From the cell containing the given text, extract its center point as (x, y) coordinate. 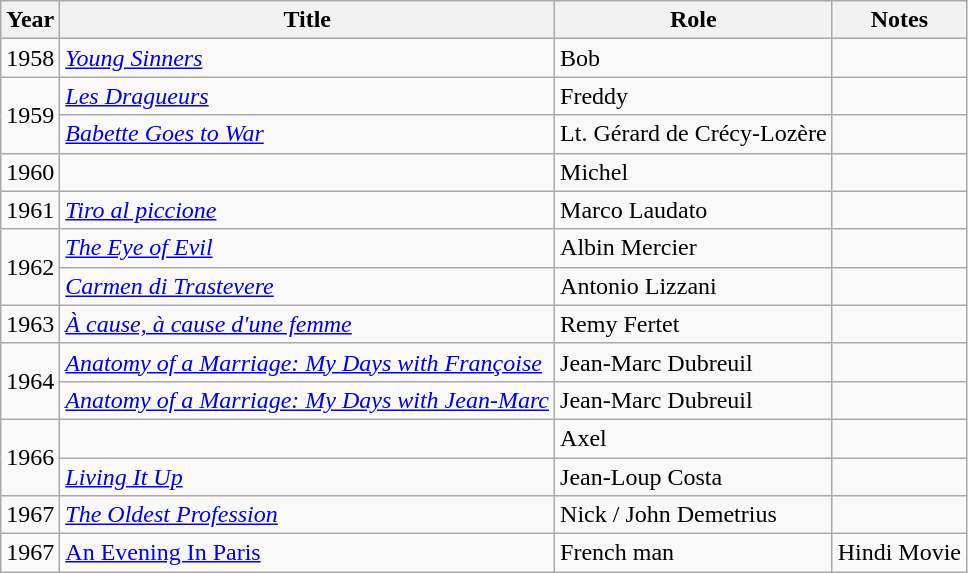
Tiro al piccione (308, 210)
Antonio Lizzani (694, 286)
Anatomy of a Marriage: My Days with Françoise (308, 362)
1958 (30, 58)
Bob (694, 58)
The Eye of Evil (308, 248)
Marco Laudato (694, 210)
French man (694, 553)
Role (694, 20)
Title (308, 20)
Hindi Movie (899, 553)
Remy Fertet (694, 324)
1962 (30, 267)
Babette Goes to War (308, 134)
Carmen di Trastevere (308, 286)
Les Dragueurs (308, 96)
Albin Mercier (694, 248)
Michel (694, 172)
The Oldest Profession (308, 515)
Notes (899, 20)
Living It Up (308, 477)
Axel (694, 438)
Anatomy of a Marriage: My Days with Jean-Marc (308, 400)
1961 (30, 210)
Young Sinners (308, 58)
1960 (30, 172)
1966 (30, 457)
À cause, à cause d'une femme (308, 324)
Jean-Loup Costa (694, 477)
Year (30, 20)
Lt. Gérard de Crécy-Lozère (694, 134)
1963 (30, 324)
Freddy (694, 96)
1959 (30, 115)
1964 (30, 381)
Nick / John Demetrius (694, 515)
An Evening In Paris (308, 553)
